Search for the cell housing the specified text and yield its (X, Y) center coordinate. 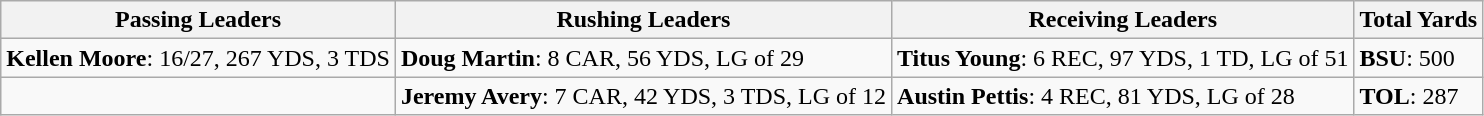
Rushing Leaders (643, 20)
Total Yards (1418, 20)
Titus Young: 6 REC, 97 YDS, 1 TD, LG of 51 (1123, 58)
Passing Leaders (198, 20)
BSU: 500 (1418, 58)
TOL: 287 (1418, 96)
Kellen Moore: 16/27, 267 YDS, 3 TDS (198, 58)
Jeremy Avery: 7 CAR, 42 YDS, 3 TDS, LG of 12 (643, 96)
Austin Pettis: 4 REC, 81 YDS, LG of 28 (1123, 96)
Doug Martin: 8 CAR, 56 YDS, LG of 29 (643, 58)
Receiving Leaders (1123, 20)
